Output the (X, Y) coordinate of the center of the cell containing the given text.  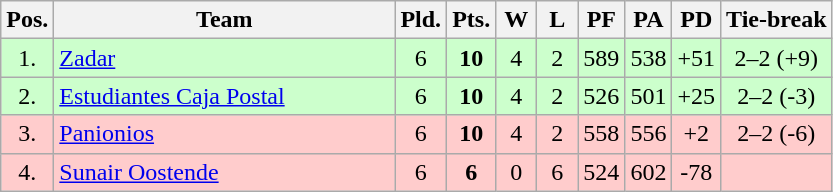
Estudiantes Caja Postal (224, 96)
2–2 (+9) (777, 58)
558 (602, 134)
+25 (696, 96)
2–2 (-6) (777, 134)
Pos. (28, 20)
602 (648, 172)
Tie-break (777, 20)
3. (28, 134)
Zadar (224, 58)
PD (696, 20)
L (558, 20)
-78 (696, 172)
Panionios (224, 134)
1. (28, 58)
PA (648, 20)
2–2 (-3) (777, 96)
556 (648, 134)
Pts. (472, 20)
Sunair Oostende (224, 172)
W (516, 20)
+51 (696, 58)
538 (648, 58)
PF (602, 20)
2. (28, 96)
589 (602, 58)
524 (602, 172)
Team (224, 20)
+2 (696, 134)
501 (648, 96)
526 (602, 96)
Pld. (421, 20)
0 (516, 172)
4. (28, 172)
